Pinpoint the cell where the given text exists, returning its [x, y] midpoint coordinate. 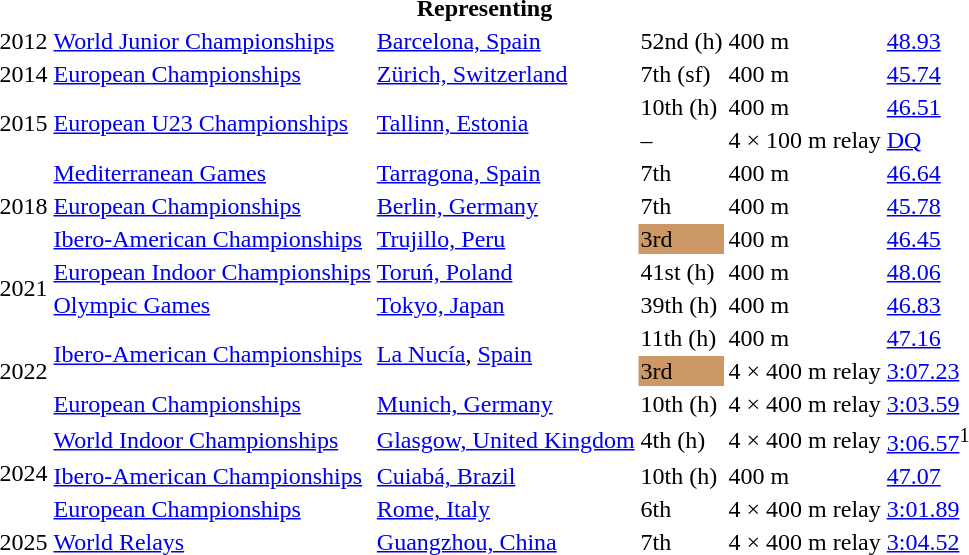
Olympic Games [212, 305]
– [682, 140]
41st (h) [682, 272]
4th (h) [682, 440]
Tarragona, Spain [506, 173]
7th (sf) [682, 74]
11th (h) [682, 338]
Tokyo, Japan [506, 305]
Toruń, Poland [506, 272]
Munich, Germany [506, 404]
39th (h) [682, 305]
Barcelona, Spain [506, 41]
Glasgow, United Kingdom [506, 440]
Tallinn, Estonia [506, 124]
4 × 100 m relay [804, 140]
World Indoor Championships [212, 440]
52nd (h) [682, 41]
La Nucía, Spain [506, 354]
Trujillo, Peru [506, 239]
European U23 Championships [212, 124]
Rome, Italy [506, 509]
6th [682, 509]
Zürich, Switzerland [506, 74]
Berlin, Germany [506, 206]
Cuiabá, Brazil [506, 476]
Mediterranean Games [212, 173]
World Junior Championships [212, 41]
European Indoor Championships [212, 272]
